Extract the (x, y) coordinate from the center of the cell holding the provided text.  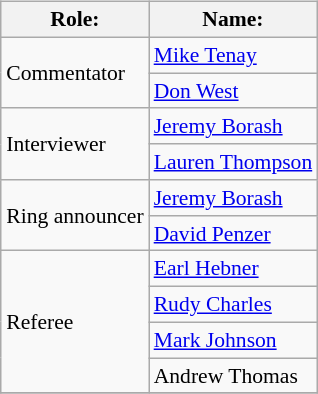
Don West (234, 91)
Referee (74, 322)
Earl Hebner (234, 269)
Lauren Thompson (234, 162)
Name: (234, 20)
Commentator (74, 72)
Andrew Thomas (234, 376)
Ring announcer (74, 216)
Mark Johnson (234, 340)
Interviewer (74, 144)
David Penzer (234, 233)
Mike Tenay (234, 55)
Rudy Charles (234, 305)
Role: (74, 20)
